For the text-containing cell, return its midpoint in (X, Y) coordinate format. 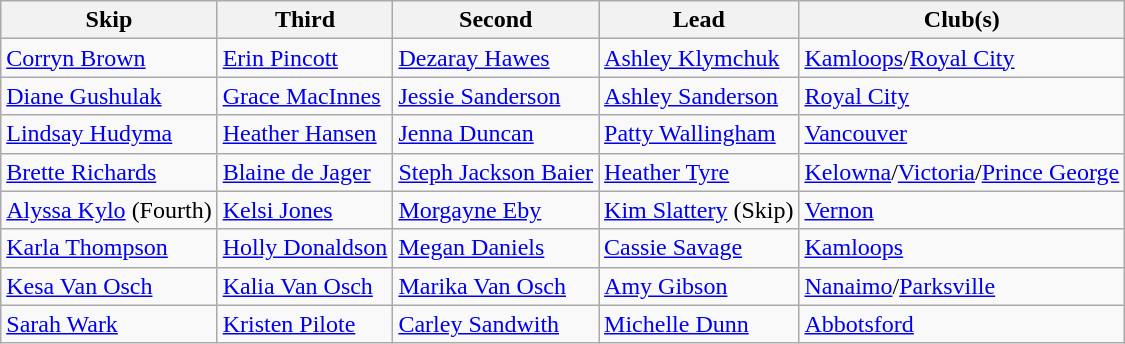
Kamloops/Royal City (962, 58)
Grace MacInnes (305, 96)
Royal City (962, 96)
Kelsi Jones (305, 210)
Vancouver (962, 134)
Karla Thompson (109, 248)
Jenna Duncan (496, 134)
Alyssa Kylo (Fourth) (109, 210)
Heather Tyre (699, 172)
Lindsay Hudyma (109, 134)
Sarah Wark (109, 324)
Cassie Savage (699, 248)
Jessie Sanderson (496, 96)
Abbotsford (962, 324)
Marika Van Osch (496, 286)
Vernon (962, 210)
Second (496, 20)
Kristen Pilote (305, 324)
Kalia Van Osch (305, 286)
Diane Gushulak (109, 96)
Blaine de Jager (305, 172)
Nanaimo/Parksville (962, 286)
Patty Wallingham (699, 134)
Morgayne Eby (496, 210)
Amy Gibson (699, 286)
Steph Jackson Baier (496, 172)
Third (305, 20)
Brette Richards (109, 172)
Ashley Klymchuk (699, 58)
Kamloops (962, 248)
Corryn Brown (109, 58)
Dezaray Hawes (496, 58)
Kelowna/Victoria/Prince George (962, 172)
Kesa Van Osch (109, 286)
Michelle Dunn (699, 324)
Lead (699, 20)
Skip (109, 20)
Megan Daniels (496, 248)
Ashley Sanderson (699, 96)
Erin Pincott (305, 58)
Club(s) (962, 20)
Carley Sandwith (496, 324)
Kim Slattery (Skip) (699, 210)
Holly Donaldson (305, 248)
Heather Hansen (305, 134)
